Detect which cell encompasses the target text, then output its [x, y] center coordinate. 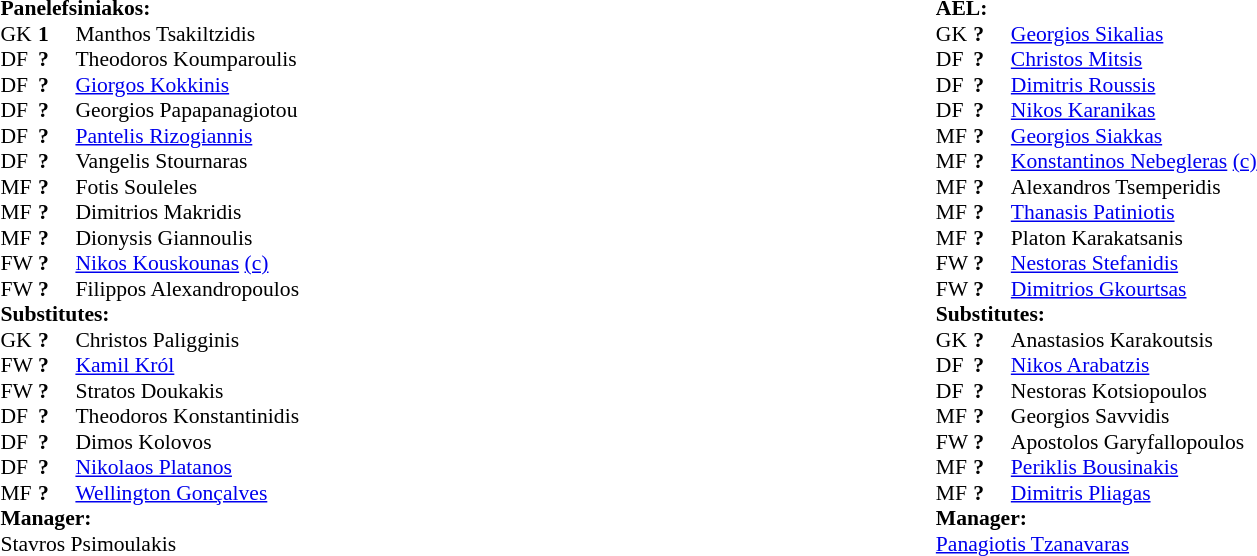
Dimitris Pliagas [1134, 493]
Apostolos Garyfallopoulos [1134, 442]
Nestoras Stefanidis [1134, 263]
Dimitrios Gkourtsas [1134, 289]
Dimitrios Makridis [187, 213]
Anastasios Karakoutsis [1134, 340]
Filippos Alexandropoulos [187, 289]
Theodoros Konstantinidis [187, 417]
1 [57, 34]
Thanasis Patiniotis [1134, 213]
Kamil Król [187, 365]
Konstantinos Nebegleras (c) [1134, 161]
Theodoros Koumparoulis [187, 59]
Nikos Kouskounas (c) [187, 263]
Platon Karakatsanis [1134, 238]
Manthos Tsakiltzidis [187, 34]
Alexandros Tsemperidis [1134, 187]
Wellington Gonçalves [187, 493]
Pantelis Rizogiannis [187, 136]
Giorgos Kokkinis [187, 85]
Dimitris Roussis [1134, 85]
Georgios Siakkas [1134, 136]
Christos Paligginis [187, 340]
Georgios Sikalias [1134, 34]
Nikos Arabatzis [1134, 365]
Periklis Bousinakis [1134, 467]
Fotis Souleles [187, 187]
Georgios Papapanagiotou [187, 111]
Dionysis Giannoulis [187, 238]
Nikos Karanikas [1134, 111]
Nestoras Kotsiopoulos [1134, 391]
Georgios Savvidis [1134, 417]
Christos Mitsis [1134, 59]
Dimos Kolovos [187, 442]
Stratos Doukakis [187, 391]
Nikolaos Platanos [187, 467]
Vangelis Stournaras [187, 161]
